Capture the cell that displays the provided text and extract its [X, Y] central coordinate. 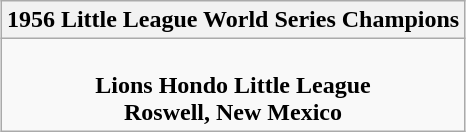
Lions Hondo Little LeagueRoswell, New Mexico [232, 85]
1956 Little League World Series Champions [232, 20]
